Return the (X, Y) coordinate for the center point of the cell that contains the specified text.  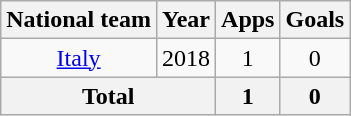
Apps (248, 20)
Goals (315, 20)
Total (108, 96)
Italy (79, 58)
Year (186, 20)
2018 (186, 58)
National team (79, 20)
